For the text-containing cell, return its midpoint in (x, y) coordinate format. 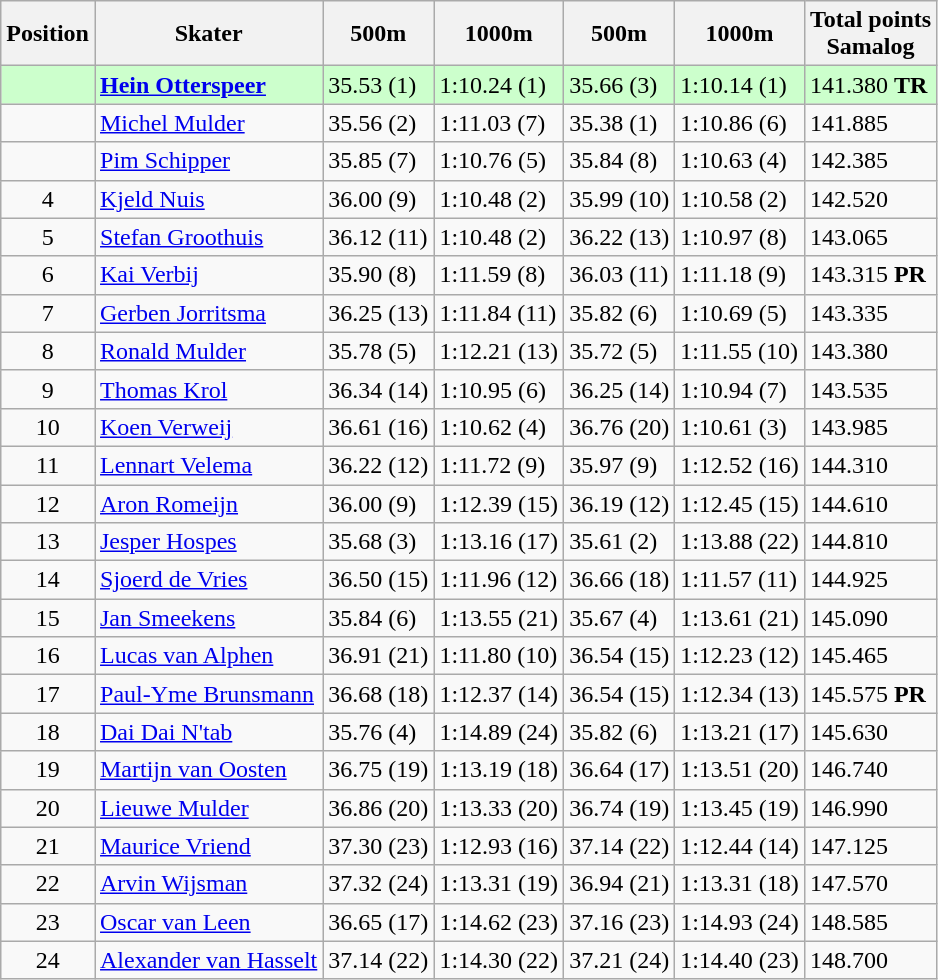
15 (48, 618)
Dai Dai N'tab (208, 732)
Jan Smeekens (208, 618)
19 (48, 770)
36.12 (11) (378, 237)
8 (48, 351)
Paul-Yme Brunsmann (208, 694)
Thomas Krol (208, 389)
144.310 (870, 465)
Martijn van Oosten (208, 770)
1:10.86 (6) (740, 123)
1:11.80 (10) (499, 656)
35.61 (2) (620, 542)
1:10.94 (7) (740, 389)
1:10.97 (8) (740, 237)
36.75 (19) (378, 770)
1:10.95 (6) (499, 389)
35.97 (9) (620, 465)
Lieuwe Mulder (208, 808)
10 (48, 427)
Position (48, 34)
1:13.51 (20) (740, 770)
143.335 (870, 313)
36.25 (14) (620, 389)
142.520 (870, 199)
36.61 (16) (378, 427)
147.125 (870, 846)
35.99 (10) (620, 199)
143.315 PR (870, 275)
145.630 (870, 732)
Sjoerd de Vries (208, 580)
145.465 (870, 656)
1:10.61 (3) (740, 427)
7 (48, 313)
1:13.16 (17) (499, 542)
Gerben Jorritsma (208, 313)
35.67 (4) (620, 618)
144.810 (870, 542)
Jesper Hospes (208, 542)
1:11.57 (11) (740, 580)
1:13.31 (19) (499, 884)
1:14.93 (24) (740, 922)
36.74 (19) (620, 808)
13 (48, 542)
1:14.89 (24) (499, 732)
Kai Verbij (208, 275)
Arvin Wijsman (208, 884)
35.56 (2) (378, 123)
35.72 (5) (620, 351)
Michel Mulder (208, 123)
16 (48, 656)
1:12.34 (13) (740, 694)
1:12.37 (14) (499, 694)
Koen Verweij (208, 427)
Maurice Vriend (208, 846)
Stefan Groothuis (208, 237)
1:13.33 (20) (499, 808)
142.385 (870, 161)
36.25 (13) (378, 313)
143.535 (870, 389)
1:13.19 (18) (499, 770)
1:12.39 (15) (499, 503)
36.94 (21) (620, 884)
1:10.62 (4) (499, 427)
36.64 (17) (620, 770)
1:10.58 (2) (740, 199)
18 (48, 732)
12 (48, 503)
144.610 (870, 503)
1:13.55 (21) (499, 618)
147.570 (870, 884)
35.68 (3) (378, 542)
1:12.52 (16) (740, 465)
Hein Otterspeer (208, 85)
1:11.59 (8) (499, 275)
35.90 (8) (378, 275)
Lucas van Alphen (208, 656)
1:14.62 (23) (499, 922)
148.700 (870, 960)
Lennart Velema (208, 465)
35.84 (6) (378, 618)
37.21 (24) (620, 960)
1:10.69 (5) (740, 313)
37.32 (24) (378, 884)
9 (48, 389)
37.16 (23) (620, 922)
23 (48, 922)
36.03 (11) (620, 275)
35.66 (3) (620, 85)
1:10.14 (1) (740, 85)
141.380 TR (870, 85)
1:11.03 (7) (499, 123)
Aron Romeijn (208, 503)
36.76 (20) (620, 427)
5 (48, 237)
1:11.96 (12) (499, 580)
35.53 (1) (378, 85)
143.985 (870, 427)
Ronald Mulder (208, 351)
1:12.45 (15) (740, 503)
1:12.21 (13) (499, 351)
1:13.45 (19) (740, 808)
146.990 (870, 808)
36.66 (18) (620, 580)
36.91 (21) (378, 656)
35.85 (7) (378, 161)
36.22 (13) (620, 237)
141.885 (870, 123)
1:12.23 (12) (740, 656)
1:12.93 (16) (499, 846)
1:12.44 (14) (740, 846)
144.925 (870, 580)
36.68 (18) (378, 694)
145.090 (870, 618)
1:10.24 (1) (499, 85)
14 (48, 580)
17 (48, 694)
35.38 (1) (620, 123)
Total points Samalog (870, 34)
35.76 (4) (378, 732)
1:13.21 (17) (740, 732)
1:13.31 (18) (740, 884)
1:10.63 (4) (740, 161)
1:10.76 (5) (499, 161)
36.34 (14) (378, 389)
37.30 (23) (378, 846)
Alexander van Hasselt (208, 960)
1:14.40 (23) (740, 960)
1:13.88 (22) (740, 542)
6 (48, 275)
36.86 (20) (378, 808)
36.65 (17) (378, 922)
Kjeld Nuis (208, 199)
35.84 (8) (620, 161)
1:11.55 (10) (740, 351)
Oscar van Leen (208, 922)
20 (48, 808)
36.22 (12) (378, 465)
21 (48, 846)
Skater (208, 34)
146.740 (870, 770)
11 (48, 465)
36.19 (12) (620, 503)
1:13.61 (21) (740, 618)
145.575 PR (870, 694)
Pim Schipper (208, 161)
22 (48, 884)
1:11.18 (9) (740, 275)
148.585 (870, 922)
24 (48, 960)
1:11.84 (11) (499, 313)
1:11.72 (9) (499, 465)
143.380 (870, 351)
36.50 (15) (378, 580)
1:14.30 (22) (499, 960)
4 (48, 199)
35.78 (5) (378, 351)
143.065 (870, 237)
